From the cell containing the given text, extract its center point as (X, Y) coordinate. 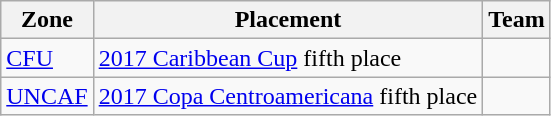
Team (517, 20)
Placement (288, 20)
2017 Copa Centroamericana fifth place (288, 96)
2017 Caribbean Cup fifth place (288, 58)
CFU (47, 58)
Zone (47, 20)
UNCAF (47, 96)
